Provide the [x, y] coordinate of the cell's center where the given text is located.  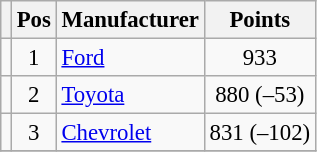
Toyota [130, 95]
Pos [34, 20]
Ford [130, 58]
Manufacturer [130, 20]
933 [260, 58]
2 [34, 95]
880 (–53) [260, 95]
Points [260, 20]
1 [34, 58]
3 [34, 133]
Chevrolet [130, 133]
831 (–102) [260, 133]
